Search for the cell housing the specified text and yield its [X, Y] center coordinate. 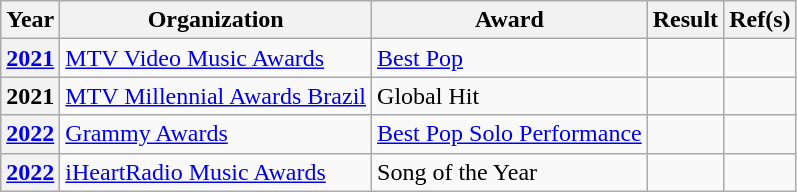
Organization [216, 20]
Grammy Awards [216, 134]
MTV Video Music Awards [216, 58]
Song of the Year [510, 172]
Global Hit [510, 96]
Best Pop [510, 58]
MTV Millennial Awards Brazil [216, 96]
Result [685, 20]
iHeartRadio Music Awards [216, 172]
Year [30, 20]
Award [510, 20]
Best Pop Solo Performance [510, 134]
Ref(s) [760, 20]
